Detect which cell encompasses the target text, then output its (x, y) center coordinate. 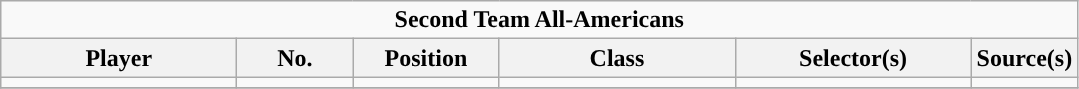
Player (119, 58)
No. (295, 58)
Second Team All-Americans (540, 20)
Source(s) (1024, 58)
Selector(s) (853, 58)
Class (617, 58)
Position (426, 58)
